Provide the (X, Y) coordinate of the cell's center where the given text is located.  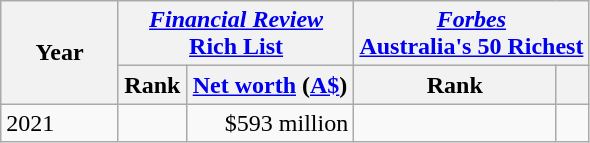
Financial ReviewRich List (236, 34)
Year (60, 52)
$593 million (270, 123)
ForbesAustralia's 50 Richest (472, 34)
2021 (60, 123)
Net worth (A$) (270, 85)
